Scan for the cell matching the given text and deliver its [x, y] coordinate at center. 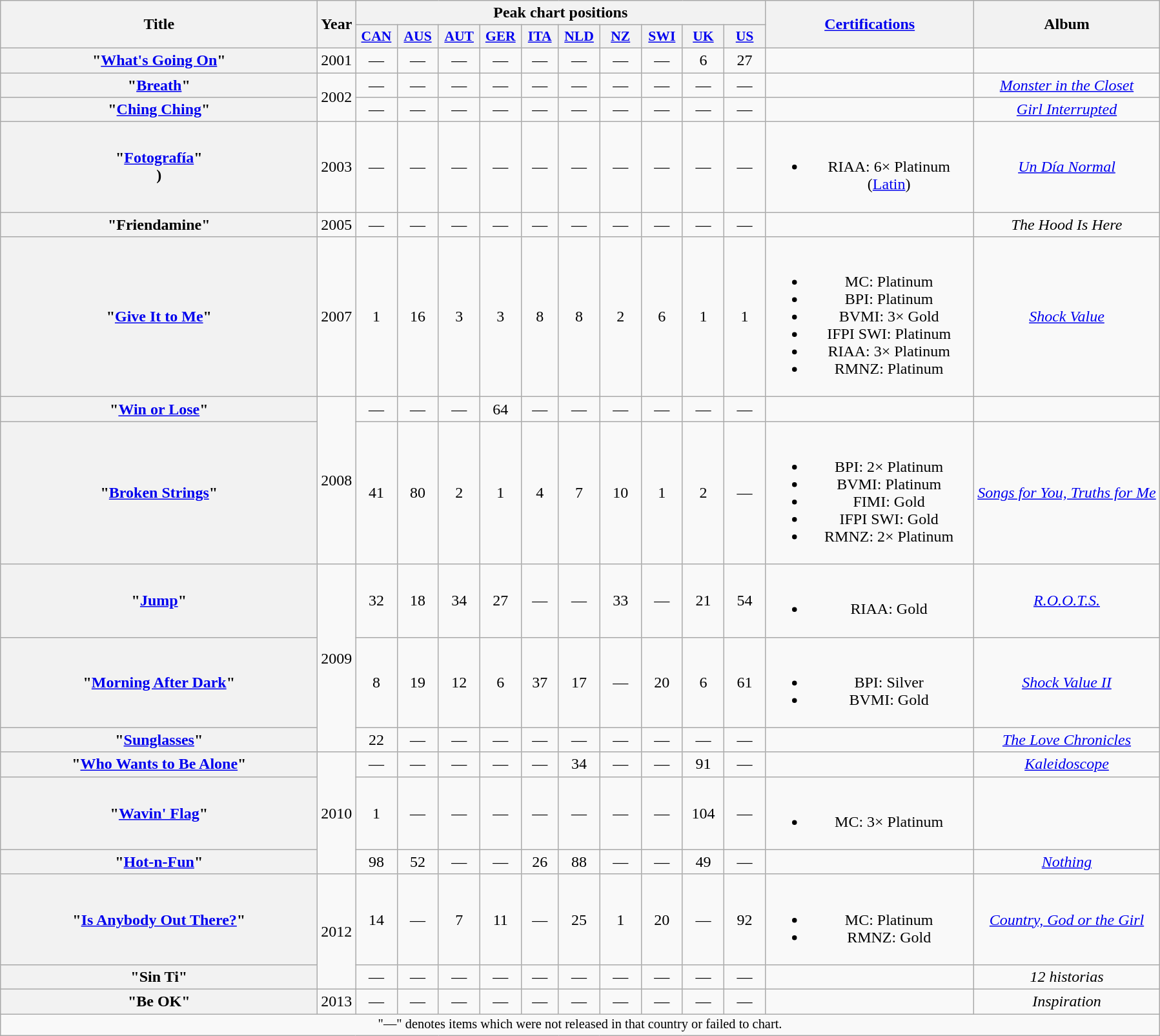
"Sunglasses" [159, 740]
MC: PlatinumBPI: PlatinumBVMI: 3× GoldIFPI SWI: PlatinumRIAA: 3× PlatinumRMNZ: Platinum [870, 317]
Shock Value II [1067, 682]
Girl Interrupted [1067, 110]
21 [703, 600]
52 [418, 862]
18 [418, 600]
11 [500, 919]
UK [703, 37]
Album [1067, 25]
"Broken Strings" [159, 493]
NZ [620, 37]
MC: 3× Platinum [870, 813]
Inspiration [1067, 1001]
MC: PlatinumRMNZ: Gold [870, 919]
92 [745, 919]
Certifications [870, 25]
37 [540, 682]
"Is Anybody Out There?" [159, 919]
2001 [337, 60]
14 [376, 919]
ITA [540, 37]
17 [579, 682]
Year [337, 25]
Un Día Normal [1067, 167]
2010 [337, 813]
Songs for You, Truths for Me [1067, 493]
"Who Wants to Be Alone" [159, 764]
Monster in the Closet [1067, 85]
2005 [337, 225]
NLD [579, 37]
"Wavin' Flag" [159, 813]
25 [579, 919]
"Sin Ti" [159, 977]
"Breath" [159, 85]
4 [540, 493]
BPI: SilverBVMI: Gold [870, 682]
98 [376, 862]
CAN [376, 37]
"Friendamine" [159, 225]
R.O.O.T.S. [1067, 600]
54 [745, 600]
"Ching Ching" [159, 110]
Nothing [1067, 862]
19 [418, 682]
The Hood Is Here [1067, 225]
61 [745, 682]
GER [500, 37]
88 [579, 862]
2009 [337, 658]
32 [376, 600]
Shock Value [1067, 317]
Title [159, 25]
RIAA: 6× Platinum (Latin) [870, 167]
"What's Going On" [159, 60]
AUS [418, 37]
"Hot-n-Fun" [159, 862]
91 [703, 764]
Kaleidoscope [1067, 764]
2002 [337, 97]
26 [540, 862]
"Win or Lose" [159, 409]
"Jump" [159, 600]
49 [703, 862]
22 [376, 740]
"Be OK" [159, 1001]
The Love Chronicles [1067, 740]
12 [459, 682]
80 [418, 493]
2013 [337, 1001]
"Morning After Dark" [159, 682]
"Fotografía") [159, 167]
104 [703, 813]
2007 [337, 317]
2012 [337, 931]
10 [620, 493]
12 historias [1067, 977]
AUT [459, 37]
Peak chart positions [560, 13]
2003 [337, 167]
16 [418, 317]
RIAA: Gold [870, 600]
US [745, 37]
"Give It to Me" [159, 317]
2008 [337, 480]
SWI [662, 37]
"—" denotes items which were not released in that country or failed to chart. [580, 1024]
33 [620, 600]
41 [376, 493]
Country, God or the Girl [1067, 919]
64 [500, 409]
BPI: 2× PlatinumBVMI: PlatinumFIMI: GoldIFPI SWI: GoldRMNZ: 2× Platinum [870, 493]
